Extract the [x, y] coordinate from the center of the cell holding the provided text.  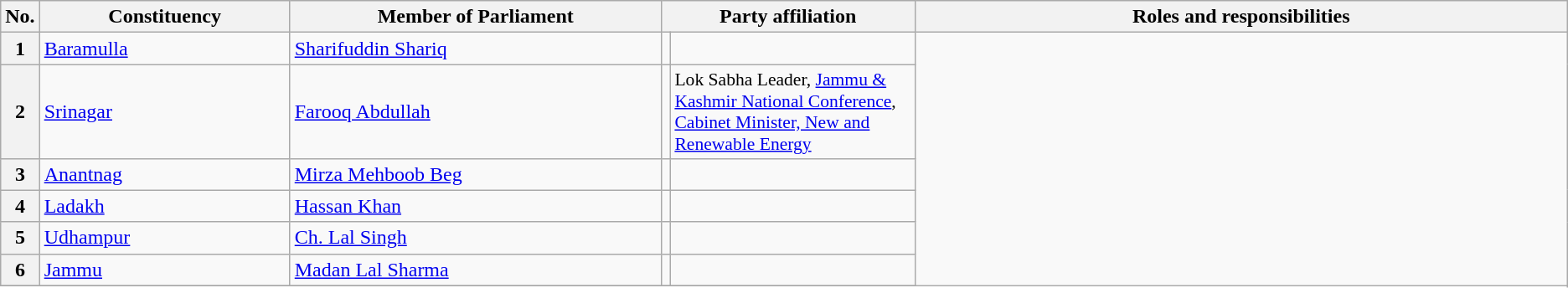
Sharifuddin Shariq [476, 49]
Farooq Abdullah [476, 111]
No. [20, 17]
Member of Parliament [476, 17]
Constituency [164, 17]
4 [20, 206]
Madan Lal Sharma [476, 270]
Srinagar [164, 111]
3 [20, 174]
Ladakh [164, 206]
Anantnag [164, 174]
Hassan Khan [476, 206]
6 [20, 270]
2 [20, 111]
Ch. Lal Singh [476, 238]
Baramulla [164, 49]
Udhampur [164, 238]
Lok Sabha Leader, Jammu & Kashmir National Conference,Cabinet Minister, New and Renewable Energy [792, 111]
5 [20, 238]
Jammu [164, 270]
Roles and responsibilities [1241, 17]
1 [20, 49]
Party affiliation [787, 17]
Mirza Mehboob Beg [476, 174]
